Capture the cell that displays the provided text and extract its [X, Y] central coordinate. 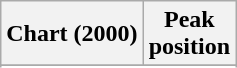
Chart (2000) [72, 34]
Peakposition [189, 34]
